Provide the (x, y) coordinate of the cell's center where the given text is located.  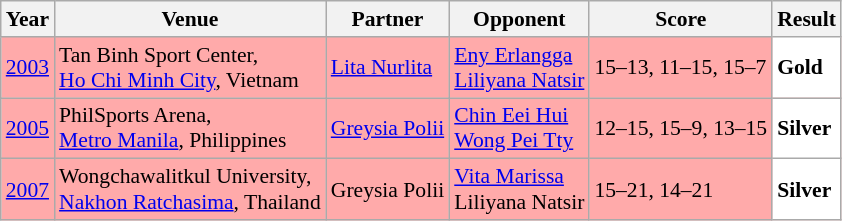
12–15, 15–9, 13–15 (680, 128)
Partner (388, 19)
Wongchawalitkul University,Nakhon Ratchasima, Thailand (190, 190)
2003 (28, 68)
Eny Erlangga Liliyana Natsir (519, 68)
Venue (190, 19)
15–13, 11–15, 15–7 (680, 68)
2005 (28, 128)
Opponent (519, 19)
Chin Eei Hui Wong Pei Tty (519, 128)
Score (680, 19)
15–21, 14–21 (680, 190)
Vita Marissa Liliyana Natsir (519, 190)
Lita Nurlita (388, 68)
Result (806, 19)
2007 (28, 190)
Gold (806, 68)
PhilSports Arena,Metro Manila, Philippines (190, 128)
Year (28, 19)
Tan Binh Sport Center,Ho Chi Minh City, Vietnam (190, 68)
